Detect which cell encompasses the target text, then output its (X, Y) center coordinate. 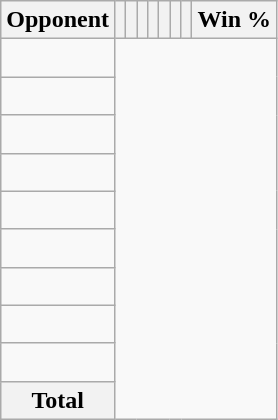
Opponent (58, 20)
Total (58, 400)
Win % (234, 20)
